Extract the (X, Y) coordinate from the center of the cell holding the provided text.  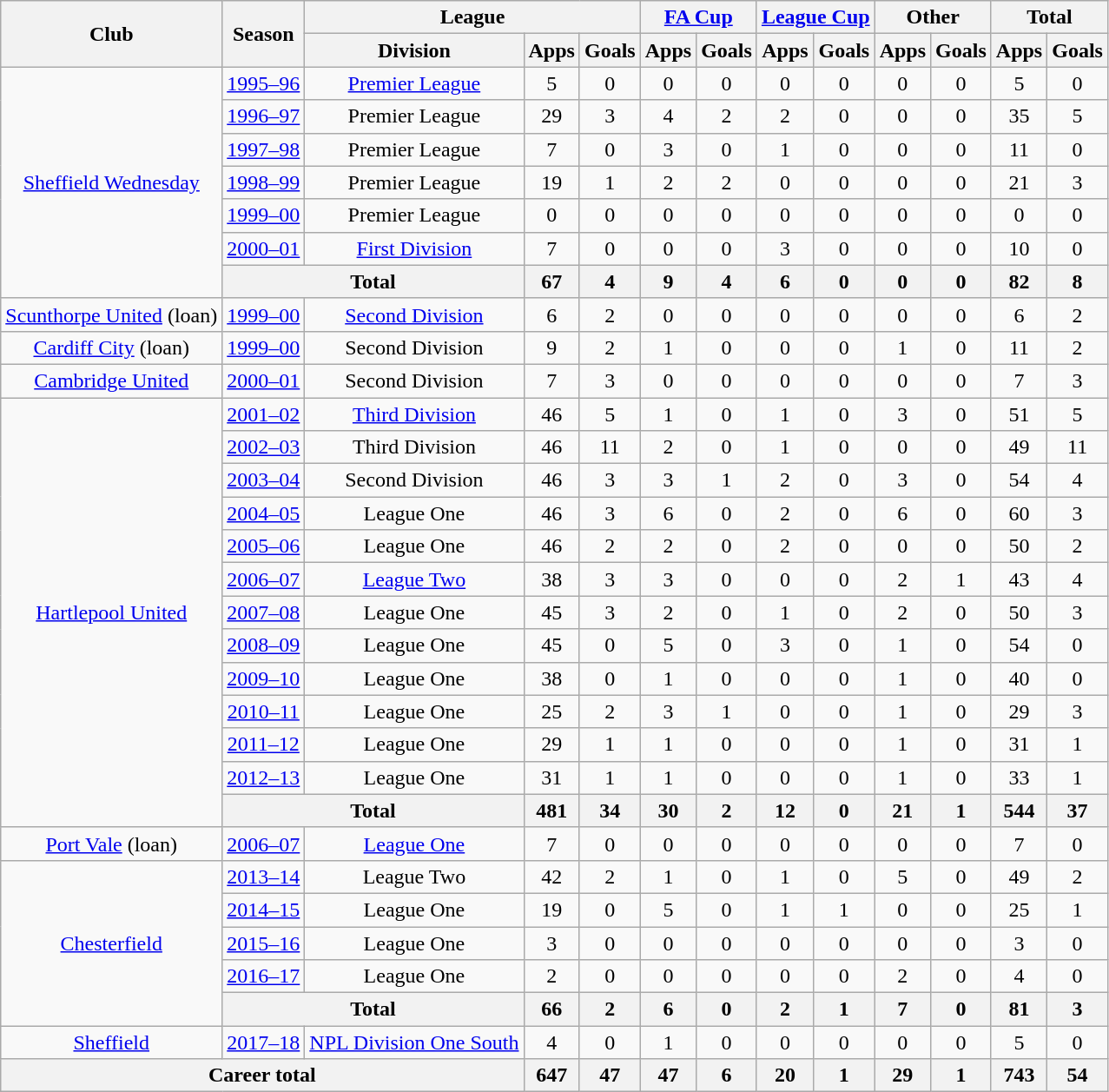
2015–16 (264, 943)
35 (1019, 116)
2008–09 (264, 645)
1998–99 (264, 182)
8 (1078, 281)
Season (264, 34)
Chesterfield (111, 943)
10 (1019, 248)
34 (610, 811)
1995–96 (264, 83)
66 (551, 1009)
2005–06 (264, 546)
Division (414, 50)
2007–08 (264, 612)
FA Cup (698, 17)
2010–11 (264, 711)
42 (551, 877)
1997–98 (264, 149)
Other (933, 17)
743 (1019, 1075)
NPL Division One South (414, 1042)
37 (1078, 811)
82 (1019, 281)
51 (1019, 414)
2011–12 (264, 745)
43 (1019, 579)
Career total (262, 1075)
544 (1019, 811)
20 (785, 1075)
2003–04 (264, 480)
2017–18 (264, 1042)
2014–15 (264, 910)
First Division (414, 248)
30 (668, 811)
2009–10 (264, 678)
12 (785, 811)
2012–13 (264, 778)
60 (1019, 513)
2001–02 (264, 414)
Cardiff City (loan) (111, 347)
1996–97 (264, 116)
33 (1019, 778)
Club (111, 34)
League Cup (815, 17)
67 (551, 281)
Hartlepool United (111, 613)
2016–17 (264, 976)
81 (1019, 1009)
2004–05 (264, 513)
Sheffield Wednesday (111, 182)
481 (551, 811)
2013–14 (264, 877)
Scunthorpe United (loan) (111, 314)
Port Vale (loan) (111, 844)
40 (1019, 678)
647 (551, 1075)
Sheffield (111, 1042)
League (472, 17)
2002–03 (264, 447)
Cambridge United (111, 381)
